Pinpoint the cell where the given text exists, returning its [X, Y] midpoint coordinate. 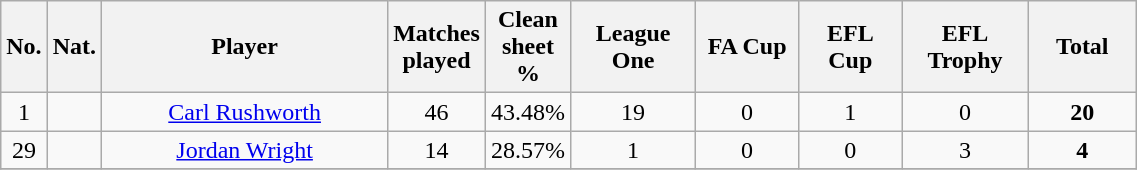
20 [1082, 112]
FA Cup [748, 47]
19 [632, 112]
29 [24, 150]
28.57% [528, 150]
Clean sheet % [528, 47]
Total [1082, 47]
Player [245, 47]
Jordan Wright [245, 150]
3 [965, 150]
EFL Cup [850, 47]
4 [1082, 150]
League One [632, 47]
No. [24, 47]
14 [437, 150]
43.48% [528, 112]
Matches played [437, 47]
EFL Trophy [965, 47]
46 [437, 112]
Carl Rushworth [245, 112]
Nat. [74, 47]
